Locate the cell with the specified text and output its (X, Y) center coordinate. 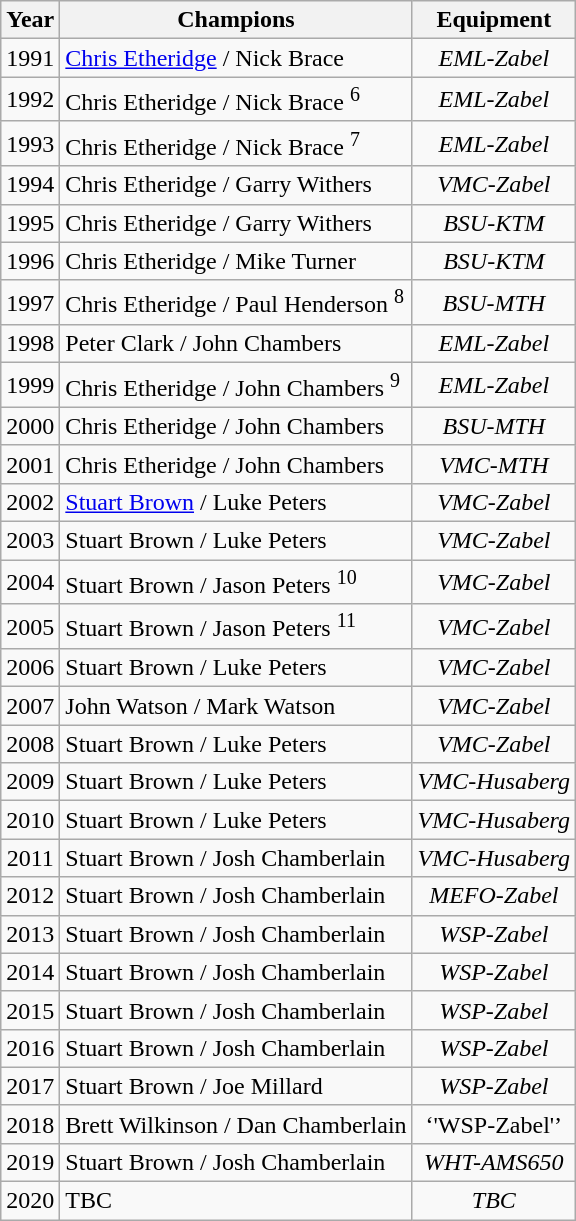
2013 (30, 934)
2003 (30, 541)
MEFO-Zabel (494, 896)
2015 (30, 1010)
‘'WSP-Zabel'’ (494, 1124)
VMC-MTH (494, 464)
John Watson / Mark Watson (236, 706)
2019 (30, 1163)
1993 (30, 144)
Stuart Brown / Jason Peters 10 (236, 582)
2006 (30, 668)
Chris Etheridge / Paul Henderson 8 (236, 302)
2007 (30, 706)
Year (30, 20)
2018 (30, 1124)
1996 (30, 261)
1999 (30, 386)
2011 (30, 858)
2008 (30, 744)
1995 (30, 223)
Chris Etheridge / Nick Brace (236, 58)
2017 (30, 1086)
1991 (30, 58)
1998 (30, 344)
Chris Etheridge / Nick Brace 7 (236, 144)
2009 (30, 782)
2005 (30, 626)
Peter Clark / John Chambers (236, 344)
Chris Etheridge / Mike Turner (236, 261)
2002 (30, 502)
Stuart Brown / Jason Peters 11 (236, 626)
Chris Etheridge / Nick Brace 6 (236, 100)
2014 (30, 972)
2016 (30, 1048)
Equipment (494, 20)
1994 (30, 185)
Chris Etheridge / John Chambers 9 (236, 386)
2000 (30, 426)
1997 (30, 302)
2001 (30, 464)
Champions (236, 20)
2004 (30, 582)
2010 (30, 820)
1992 (30, 100)
2020 (30, 1201)
2012 (30, 896)
Stuart Brown / Joe Millard (236, 1086)
WHT-AMS650 (494, 1163)
Brett Wilkinson / Dan Chamberlain (236, 1124)
